Search for the cell housing the specified text and yield its (X, Y) center coordinate. 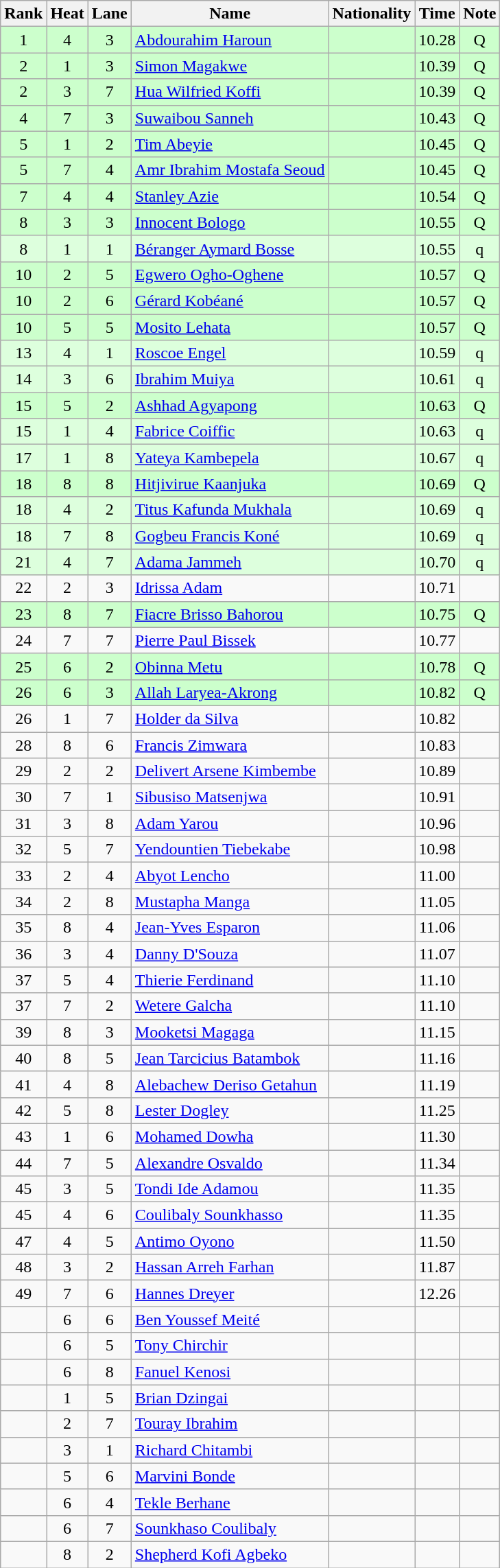
Coulibaly Sounkhasso (230, 1215)
Wetere Galcha (230, 1006)
17 (23, 458)
Hassan Arreh Farhan (230, 1267)
Amr Ibrahim Mostafa Seoud (230, 170)
43 (23, 1136)
Note (480, 14)
Ben Youssef Meité (230, 1320)
10.96 (438, 823)
22 (23, 588)
34 (23, 902)
44 (23, 1163)
11.30 (438, 1136)
10.28 (438, 40)
Heat (67, 14)
10.78 (438, 666)
Sibusiso Matsenjwa (230, 797)
29 (23, 771)
24 (23, 640)
Stanley Azie (230, 196)
10.70 (438, 562)
Thierie Ferdinand (230, 980)
48 (23, 1267)
14 (23, 379)
11.87 (438, 1267)
Nationality (372, 14)
11.25 (438, 1110)
Delivert Arsene Kimbembe (230, 771)
12.26 (438, 1294)
Obinna Metu (230, 666)
Mooketsi Magaga (230, 1032)
Simon Magakwe (230, 66)
Fabrice Coiffic (230, 432)
Jean Tarcicius Batambok (230, 1058)
Ibrahim Muiya (230, 379)
31 (23, 823)
Danny D'Souza (230, 954)
42 (23, 1110)
47 (23, 1241)
28 (23, 745)
Béranger Aymard Bosse (230, 248)
11.06 (438, 928)
Gérard Kobéané (230, 301)
Richard Chitambi (230, 1450)
10.67 (438, 458)
Ashhad Agyapong (230, 406)
11.00 (438, 876)
10.43 (438, 118)
Shepherd Kofi Agbeko (230, 1554)
Tondi Ide Adamou (230, 1189)
Brian Dzingai (230, 1398)
Antimo Oyono (230, 1241)
11.15 (438, 1032)
11.05 (438, 902)
Alexandre Osvaldo (230, 1163)
Gogbeu Francis Koné (230, 536)
Abyot Lencho (230, 876)
32 (23, 850)
Rank (23, 14)
39 (23, 1032)
Time (438, 14)
11.19 (438, 1084)
Hannes Dreyer (230, 1294)
Lane (110, 14)
Hua Wilfried Koffi (230, 92)
Mohamed Dowha (230, 1136)
Marvini Bonde (230, 1476)
25 (23, 666)
10.98 (438, 850)
36 (23, 954)
Touray Ibrahim (230, 1424)
11.07 (438, 954)
Fanuel Kenosi (230, 1372)
10.83 (438, 745)
10.61 (438, 379)
10.91 (438, 797)
23 (23, 614)
49 (23, 1294)
13 (23, 353)
11.34 (438, 1163)
30 (23, 797)
Lester Dogley (230, 1110)
Holder da Silva (230, 718)
10.75 (438, 614)
Suwaibou Sanneh (230, 118)
Mustapha Manga (230, 902)
10.59 (438, 353)
Idrissa Adam (230, 588)
Alebachew Deriso Getahun (230, 1084)
33 (23, 876)
Name (230, 14)
10.54 (438, 196)
Hitjivirue Kaanjuka (230, 484)
Tony Chirchir (230, 1346)
Jean-Yves Esparon (230, 928)
Yateya Kambepela (230, 458)
Adama Jammeh (230, 562)
Tim Abeyie (230, 144)
Mosito Lehata (230, 327)
35 (23, 928)
41 (23, 1084)
Sounkhaso Coulibaly (230, 1528)
Adam Yarou (230, 823)
Pierre Paul Bissek (230, 640)
Tekle Berhane (230, 1502)
Titus Kafunda Mukhala (230, 510)
Innocent Bologo (230, 222)
Roscoe Engel (230, 353)
11.16 (438, 1058)
Yendountien Tiebekabe (230, 850)
10.89 (438, 771)
Allah Laryea-Akrong (230, 692)
Fiacre Brisso Bahorou (230, 614)
11.50 (438, 1241)
10.77 (438, 640)
Egwero Ogho-Oghene (230, 274)
Francis Zimwara (230, 745)
10.71 (438, 588)
40 (23, 1058)
21 (23, 562)
Abdourahim Haroun (230, 40)
